From the cell containing the given text, extract its center point as [X, Y] coordinate. 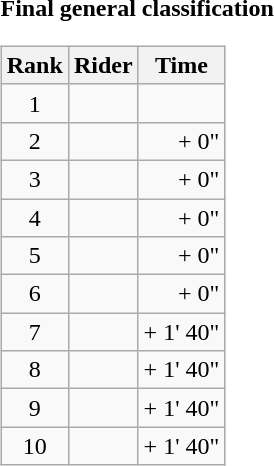
8 [34, 370]
9 [34, 408]
10 [34, 446]
5 [34, 256]
2 [34, 141]
7 [34, 332]
4 [34, 217]
6 [34, 294]
3 [34, 179]
Rank [34, 65]
1 [34, 103]
Time [182, 65]
Rider [103, 65]
